From the cell containing the given text, extract its center point as (X, Y) coordinate. 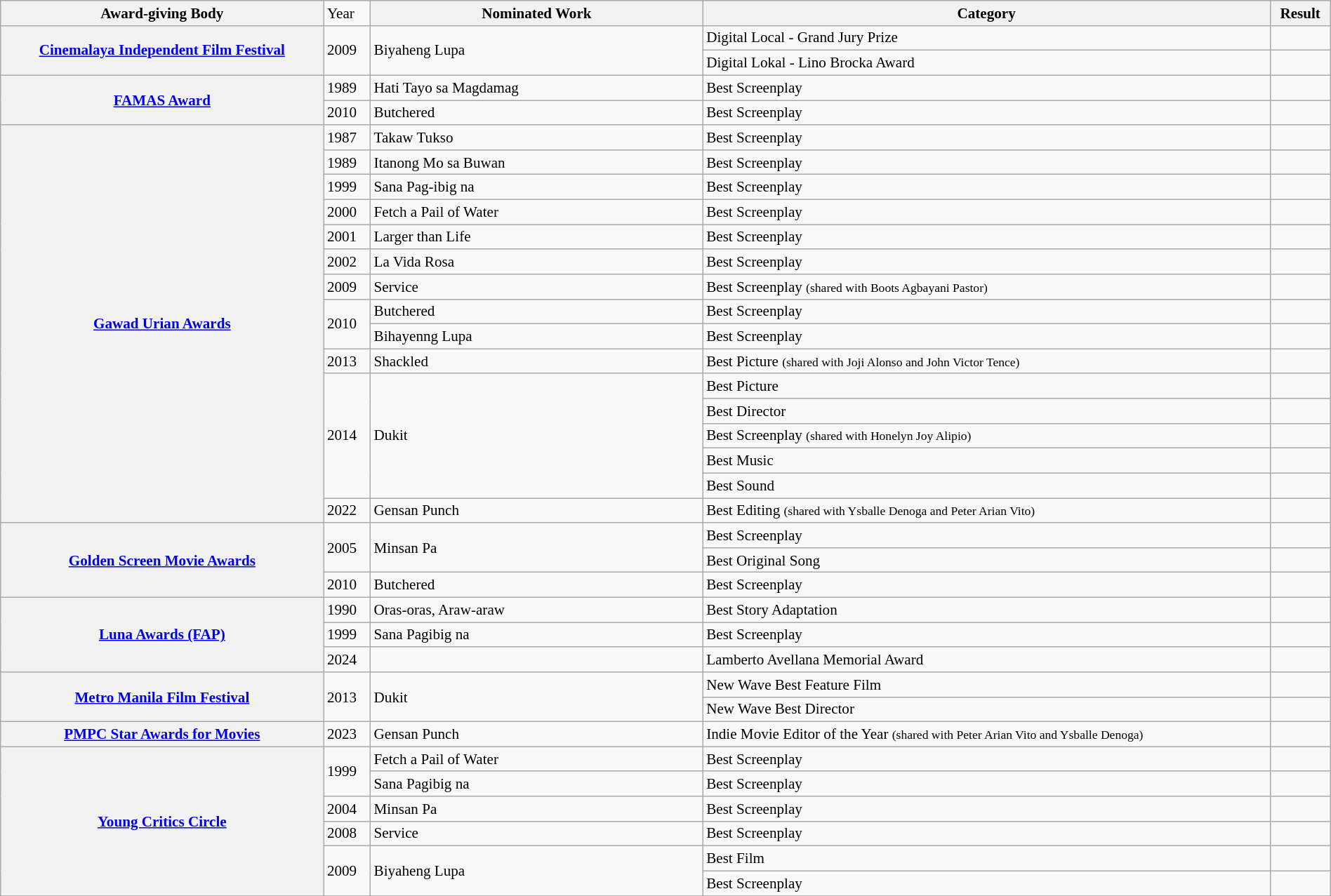
Golden Screen Movie Awards (162, 560)
New Wave Best Director (986, 709)
Best Editing (shared with Ysballe Denoga and Peter Arian Vito) (986, 511)
Hati Tayo sa Magdamag (537, 87)
Best Screenplay (shared with Boots Agbayani Pastor) (986, 286)
Larger than Life (537, 237)
Indie Movie Editor of the Year (shared with Peter Arian Vito and Ysballe Denoga) (986, 734)
2008 (347, 834)
Cinemalaya Independent Film Festival (162, 51)
2001 (347, 237)
Result (1300, 13)
2000 (347, 212)
1990 (347, 609)
Takaw Tukso (537, 138)
2023 (347, 734)
Best Story Adaptation (986, 609)
2004 (347, 808)
2005 (347, 547)
Best Original Song (986, 560)
Best Film (986, 859)
2014 (347, 435)
Shackled (537, 361)
Best Music (986, 460)
Lamberto Avellana Memorial Award (986, 660)
Best Director (986, 411)
Nominated Work (537, 13)
Digital Lokal - Lino Brocka Award (986, 63)
FAMAS Award (162, 100)
New Wave Best Feature Film (986, 685)
Best Picture (986, 386)
Category (986, 13)
Young Critics Circle (162, 821)
2022 (347, 511)
Metro Manila Film Festival (162, 697)
Itanong Mo sa Buwan (537, 161)
Bihayenng Lupa (537, 337)
Award-giving Body (162, 13)
Gawad Urian Awards (162, 324)
2002 (347, 261)
Oras-oras, Araw-araw (537, 609)
Best Sound (986, 486)
Best Picture (shared with Joji Alonso and John Victor Tence) (986, 361)
Digital Local - Grand Jury Prize (986, 38)
Sana Pag-ibig na (537, 187)
Luna Awards (FAP) (162, 634)
PMPC Star Awards for Movies (162, 734)
Best Screenplay (shared with Honelyn Joy Alipio) (986, 435)
2024 (347, 660)
Year (347, 13)
La Vida Rosa (537, 261)
1987 (347, 138)
